Provide the (x, y) coordinate of the cell's center where the given text is located.  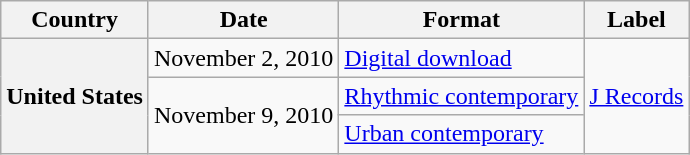
Urban contemporary (462, 134)
Format (462, 20)
November 2, 2010 (243, 58)
United States (75, 96)
Label (636, 20)
Digital download (462, 58)
Country (75, 20)
November 9, 2010 (243, 115)
Date (243, 20)
J Records (636, 96)
Rhythmic contemporary (462, 96)
